Identify which cell holds the provided text, then report its [X, Y] central coordinate. 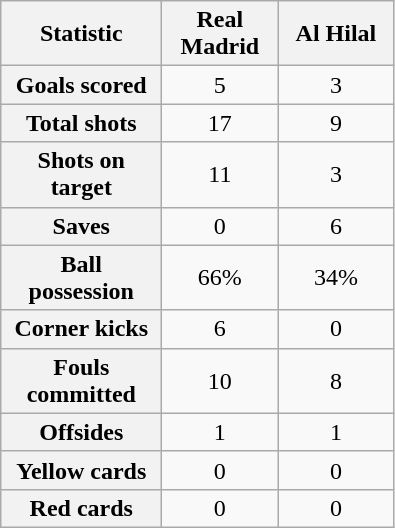
11 [220, 174]
66% [220, 278]
Total shots [82, 123]
Al Hilal [336, 34]
Offsides [82, 432]
Saves [82, 226]
Red cards [82, 508]
Ball possession [82, 278]
5 [220, 85]
10 [220, 380]
34% [336, 278]
Goals scored [82, 85]
Shots on target [82, 174]
Corner kicks [82, 329]
Yellow cards [82, 470]
Real Madrid [220, 34]
Statistic [82, 34]
17 [220, 123]
Fouls committed [82, 380]
9 [336, 123]
8 [336, 380]
